Return [x, y] of the center of cell containing provided text 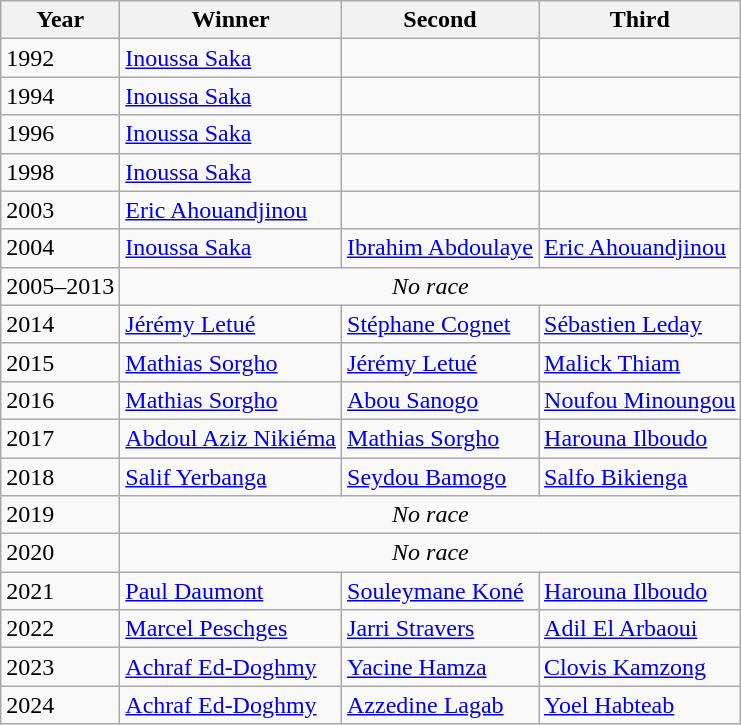
Abdoul Aziz Nikiéma [231, 438]
2016 [60, 400]
Ibrahim Abdoulaye [440, 248]
Noufou Minoungou [640, 400]
2015 [60, 362]
Abou Sanogo [440, 400]
2017 [60, 438]
2005–2013 [60, 286]
2004 [60, 248]
Stéphane Cognet [440, 324]
1994 [60, 96]
Year [60, 20]
2018 [60, 477]
Salfo Bikienga [640, 477]
2014 [60, 324]
2023 [60, 667]
1996 [60, 134]
Paul Daumont [231, 591]
Salif Yerbanga [231, 477]
Second [440, 20]
Seydou Bamogo [440, 477]
Adil El Arbaoui [640, 629]
Jarri Stravers [440, 629]
2019 [60, 515]
Yoel Habteab [640, 705]
2022 [60, 629]
Azzedine Lagab [440, 705]
2021 [60, 591]
Marcel Peschges [231, 629]
Yacine Hamza [440, 667]
2003 [60, 210]
1998 [60, 172]
Sébastien Leday [640, 324]
2020 [60, 553]
Clovis Kamzong [640, 667]
Malick Thiam [640, 362]
2024 [60, 705]
Third [640, 20]
Winner [231, 20]
Souleymane Koné [440, 591]
1992 [60, 58]
